Extract the [x, y] coordinate from the center of the cell holding the provided text.  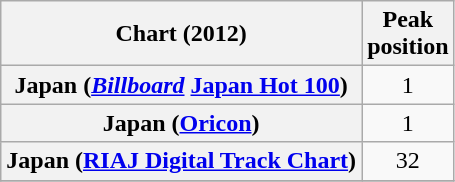
Japan (Oricon) [182, 123]
Chart (2012) [182, 34]
Japan (Billboard Japan Hot 100) [182, 85]
Japan (RIAJ Digital Track Chart) [182, 161]
32 [408, 161]
Peakposition [408, 34]
